Output the [X, Y] coordinate of the center of the cell containing the given text.  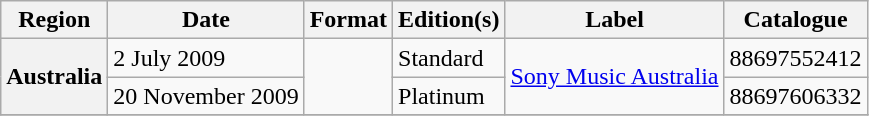
88697606332 [796, 96]
Format [348, 20]
Region [54, 20]
Edition(s) [449, 20]
Platinum [449, 96]
Label [614, 20]
Australia [54, 77]
20 November 2009 [206, 96]
Standard [449, 58]
88697552412 [796, 58]
Sony Music Australia [614, 77]
2 July 2009 [206, 58]
Catalogue [796, 20]
Date [206, 20]
